Pinpoint the cell where the given text exists, returning its [x, y] midpoint coordinate. 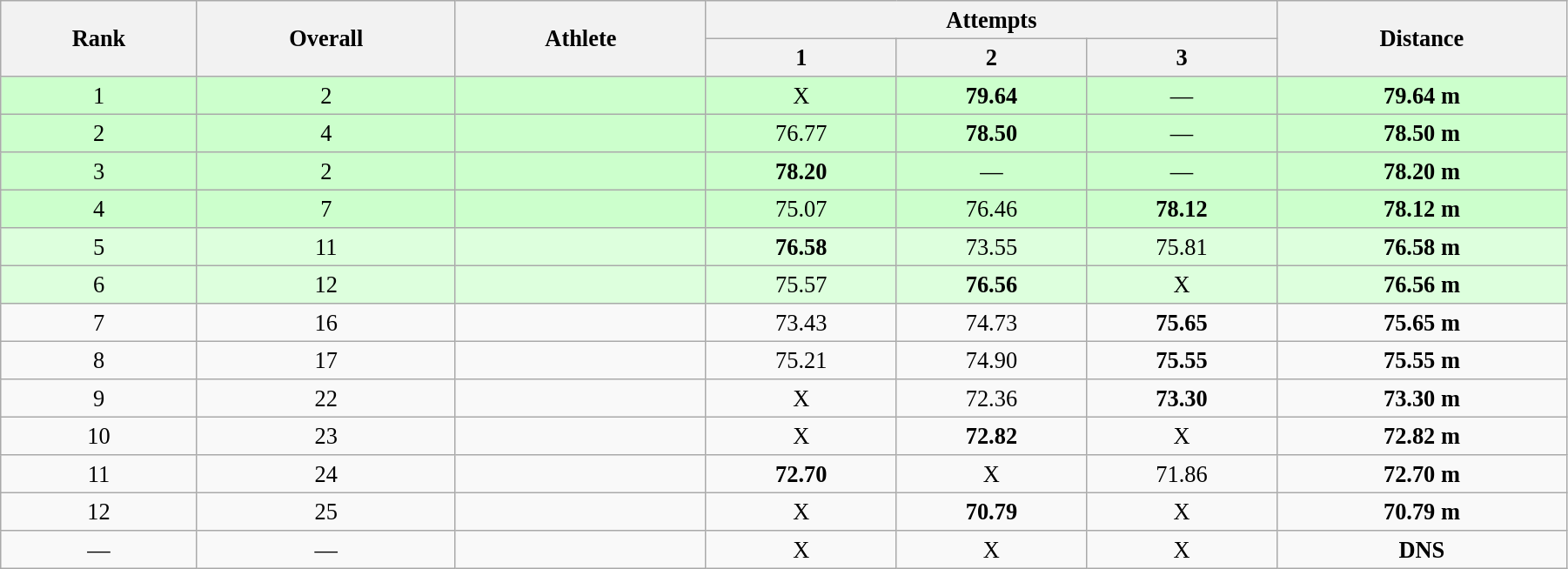
24 [325, 474]
75.81 [1182, 247]
74.73 [992, 323]
8 [99, 360]
76.58 m [1422, 247]
78.50 m [1422, 133]
72.70 [801, 474]
75.65 m [1422, 323]
Overall [325, 38]
76.77 [801, 133]
Rank [99, 38]
73.30 m [1422, 398]
17 [325, 360]
72.82 m [1422, 436]
73.30 [1182, 398]
72.82 [992, 436]
22 [325, 398]
75.65 [1182, 323]
78.50 [992, 133]
74.90 [992, 360]
75.21 [801, 360]
Attempts [991, 19]
78.20 m [1422, 171]
Distance [1422, 38]
6 [99, 284]
76.46 [992, 209]
75.57 [801, 284]
76.58 [801, 247]
73.55 [992, 247]
72.70 m [1422, 474]
75.55 [1182, 360]
75.55 m [1422, 360]
23 [325, 436]
DNS [1422, 550]
72.36 [992, 398]
75.07 [801, 209]
73.43 [801, 323]
25 [325, 512]
78.12 m [1422, 209]
5 [99, 247]
70.79 [992, 512]
16 [325, 323]
70.79 m [1422, 512]
78.12 [1182, 209]
71.86 [1182, 474]
79.64 [992, 95]
78.20 [801, 171]
76.56 [992, 284]
9 [99, 398]
79.64 m [1422, 95]
10 [99, 436]
76.56 m [1422, 284]
Athlete [580, 38]
